Pinpoint the cell where the given text exists, returning its [x, y] midpoint coordinate. 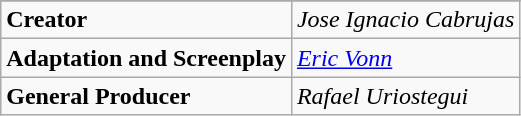
Rafael Uriostegui [405, 96]
Jose Ignacio Cabrujas [405, 20]
Adaptation and Screenplay [146, 58]
Creator [146, 20]
General Producer [146, 96]
Eric Vonn [405, 58]
